Search for the cell housing the specified text and yield its [x, y] center coordinate. 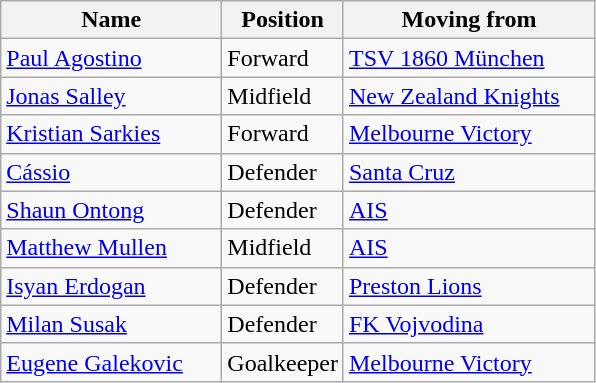
Moving from [468, 20]
Shaun Ontong [112, 210]
Preston Lions [468, 286]
Cássio [112, 172]
Jonas Salley [112, 96]
Eugene Galekovic [112, 362]
Santa Cruz [468, 172]
Paul Agostino [112, 58]
Kristian Sarkies [112, 134]
Position [283, 20]
TSV 1860 München [468, 58]
Matthew Mullen [112, 248]
Milan Susak [112, 324]
FK Vojvodina [468, 324]
Name [112, 20]
Isyan Erdogan [112, 286]
New Zealand Knights [468, 96]
Goalkeeper [283, 362]
